Identify which cell holds the provided text, then report its [x, y] central coordinate. 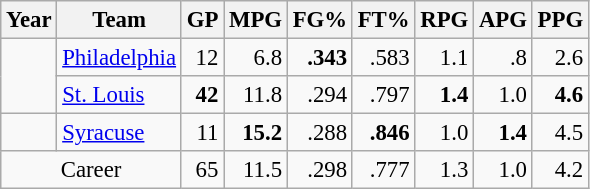
42 [202, 95]
.797 [384, 95]
.583 [384, 58]
11.5 [256, 170]
4.6 [560, 95]
Team [119, 20]
1.3 [444, 170]
4.2 [560, 170]
St. Louis [119, 95]
1.1 [444, 58]
.288 [320, 133]
.846 [384, 133]
Career [92, 170]
.777 [384, 170]
65 [202, 170]
Syracuse [119, 133]
11 [202, 133]
.298 [320, 170]
Year [29, 20]
GP [202, 20]
RPG [444, 20]
2.6 [560, 58]
APG [504, 20]
15.2 [256, 133]
FT% [384, 20]
6.8 [256, 58]
.343 [320, 58]
4.5 [560, 133]
FG% [320, 20]
PPG [560, 20]
.8 [504, 58]
12 [202, 58]
Philadelphia [119, 58]
11.8 [256, 95]
.294 [320, 95]
MPG [256, 20]
